Extract the [X, Y] coordinate from the center of the cell holding the provided text.  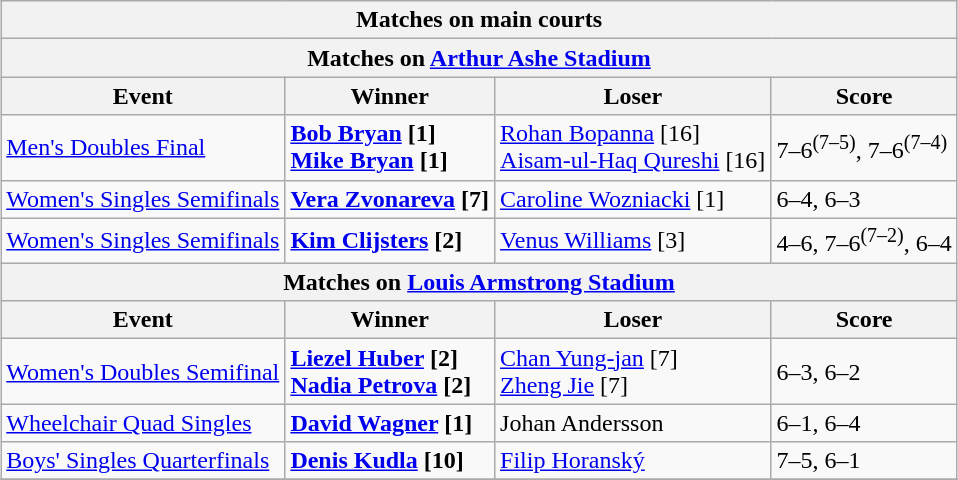
6–4, 6–3 [864, 199]
Vera Zvonareva [7] [390, 199]
Matches on Arthur Ashe Stadium [480, 58]
Johan Andersson [633, 423]
Caroline Wozniacki [1] [633, 199]
Boys' Singles Quarterfinals [143, 461]
Liezel Huber [2] Nadia Petrova [2] [390, 372]
4–6, 7–6(7–2), 6–4 [864, 240]
Matches on Louis Armstrong Stadium [480, 282]
6–1, 6–4 [864, 423]
Venus Williams [3] [633, 240]
Men's Doubles Final [143, 148]
Chan Yung-jan [7] Zheng Jie [7] [633, 372]
Wheelchair Quad Singles [143, 423]
Bob Bryan [1] Mike Bryan [1] [390, 148]
7–6(7–5), 7–6(7–4) [864, 148]
Denis Kudla [10] [390, 461]
Women's Doubles Semifinal [143, 372]
Filip Horanský [633, 461]
David Wagner [1] [390, 423]
Matches on main courts [480, 20]
Rohan Bopanna [16] Aisam-ul-Haq Qureshi [16] [633, 148]
7–5, 6–1 [864, 461]
Kim Clijsters [2] [390, 240]
6–3, 6–2 [864, 372]
